Determine the (x, y) coordinate at the center of the cell enclosing the given text.  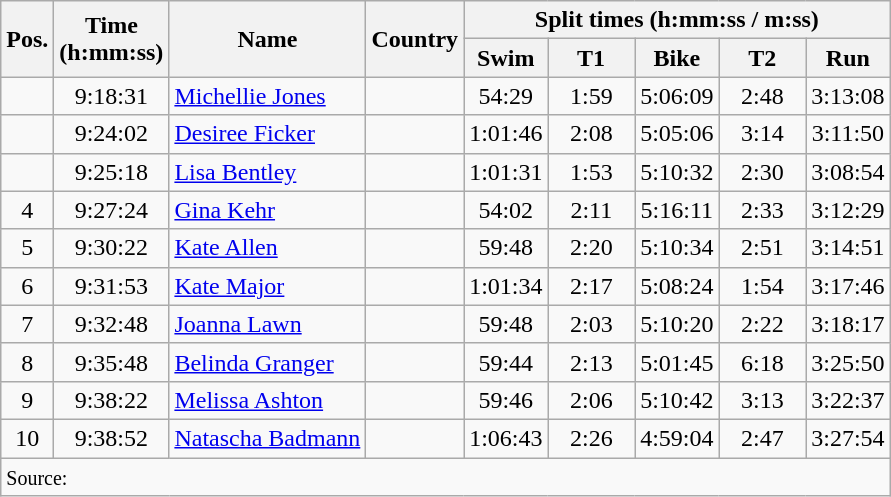
5:08:24 (677, 286)
9:38:22 (112, 400)
2:08 (592, 134)
2:06 (592, 400)
T1 (592, 58)
2:33 (762, 210)
Michellie Jones (268, 96)
1:06:43 (506, 438)
2:47 (762, 438)
6:18 (762, 362)
2:51 (762, 248)
7 (28, 324)
1:01:46 (506, 134)
59:44 (506, 362)
9:32:48 (112, 324)
2:11 (592, 210)
Lisa Bentley (268, 172)
1:54 (762, 286)
9:38:52 (112, 438)
9:24:02 (112, 134)
3:22:37 (848, 400)
5:16:11 (677, 210)
2:03 (592, 324)
54:29 (506, 96)
Bike (677, 58)
3:14:51 (848, 248)
Split times (h:mm:ss / m:ss) (677, 20)
Time(h:mm:ss) (112, 39)
5:01:45 (677, 362)
4:59:04 (677, 438)
3:08:54 (848, 172)
1:01:34 (506, 286)
3:25:50 (848, 362)
Source: (446, 477)
Desiree Ficker (268, 134)
Joanna Lawn (268, 324)
2:22 (762, 324)
2:26 (592, 438)
9:18:31 (112, 96)
3:27:54 (848, 438)
T2 (762, 58)
Belinda Granger (268, 362)
Natascha Badmann (268, 438)
Pos. (28, 39)
5:10:32 (677, 172)
4 (28, 210)
Gina Kehr (268, 210)
Swim (506, 58)
2:30 (762, 172)
5:05:06 (677, 134)
6 (28, 286)
5:10:42 (677, 400)
5 (28, 248)
1:59 (592, 96)
3:14 (762, 134)
8 (28, 362)
2:20 (592, 248)
59:46 (506, 400)
Run (848, 58)
3:13 (762, 400)
2:17 (592, 286)
2:13 (592, 362)
5:06:09 (677, 96)
Kate Major (268, 286)
Melissa Ashton (268, 400)
Name (268, 39)
54:02 (506, 210)
Country (415, 39)
1:53 (592, 172)
9:31:53 (112, 286)
3:11:50 (848, 134)
9:25:18 (112, 172)
10 (28, 438)
1:01:31 (506, 172)
5:10:34 (677, 248)
9:27:24 (112, 210)
2:48 (762, 96)
9 (28, 400)
Kate Allen (268, 248)
3:18:17 (848, 324)
9:35:48 (112, 362)
9:30:22 (112, 248)
3:12:29 (848, 210)
3:13:08 (848, 96)
5:10:20 (677, 324)
3:17:46 (848, 286)
